Detect which cell encompasses the target text, then output its (X, Y) center coordinate. 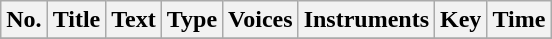
Instruments (366, 20)
Time (519, 20)
Type (192, 20)
Title (76, 20)
Key (461, 20)
Voices (261, 20)
No. (24, 20)
Text (134, 20)
